Output the (X, Y) coordinate of the center of the cell containing the given text.  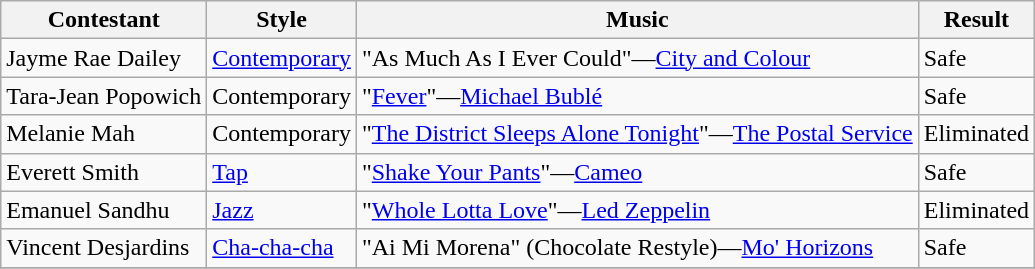
Result (976, 20)
"The District Sleeps Alone Tonight"—The Postal Service (637, 134)
Everett Smith (104, 172)
Style (282, 20)
Cha-cha-cha (282, 248)
"Whole Lotta Love"—Led Zeppelin (637, 210)
"As Much As I Ever Could"—City and Colour (637, 58)
Music (637, 20)
"Fever"—Michael Bublé (637, 96)
Jazz (282, 210)
Vincent Desjardins (104, 248)
Emanuel Sandhu (104, 210)
Jayme Rae Dailey (104, 58)
Melanie Mah (104, 134)
Tara-Jean Popowich (104, 96)
Tap (282, 172)
Contestant (104, 20)
"Ai Mi Morena" (Chocolate Restyle)—Mo' Horizons (637, 248)
"Shake Your Pants"—Cameo (637, 172)
